Scan for the cell matching the given text and deliver its [x, y] coordinate at center. 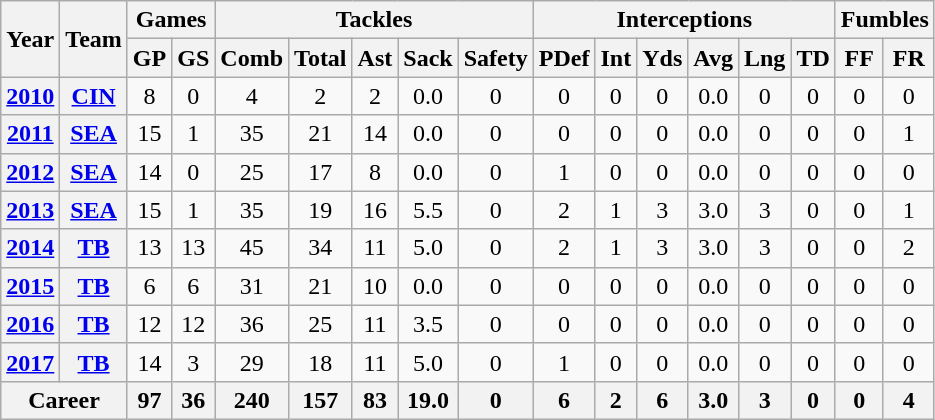
Year [30, 39]
2011 [30, 134]
97 [149, 400]
GS [194, 58]
29 [252, 362]
Safety [496, 58]
19 [321, 210]
34 [321, 248]
157 [321, 400]
2016 [30, 324]
Tackles [374, 20]
Sack [428, 58]
83 [375, 400]
Team [94, 39]
3.5 [428, 324]
2010 [30, 96]
FF [859, 58]
31 [252, 286]
16 [375, 210]
19.0 [428, 400]
Comb [252, 58]
2012 [30, 172]
Games [170, 20]
2013 [30, 210]
Total [321, 58]
10 [375, 286]
Lng [764, 58]
2014 [30, 248]
TD [813, 58]
Fumbles [884, 20]
18 [321, 362]
PDef [564, 58]
17 [321, 172]
GP [149, 58]
2017 [30, 362]
240 [252, 400]
Int [616, 58]
FR [908, 58]
Avg [714, 58]
Interceptions [684, 20]
Yds [662, 58]
CIN [94, 96]
5.5 [428, 210]
2015 [30, 286]
45 [252, 248]
Ast [375, 58]
Career [64, 400]
